Return the (x, y) coordinate for the center point of the cell that contains the specified text.  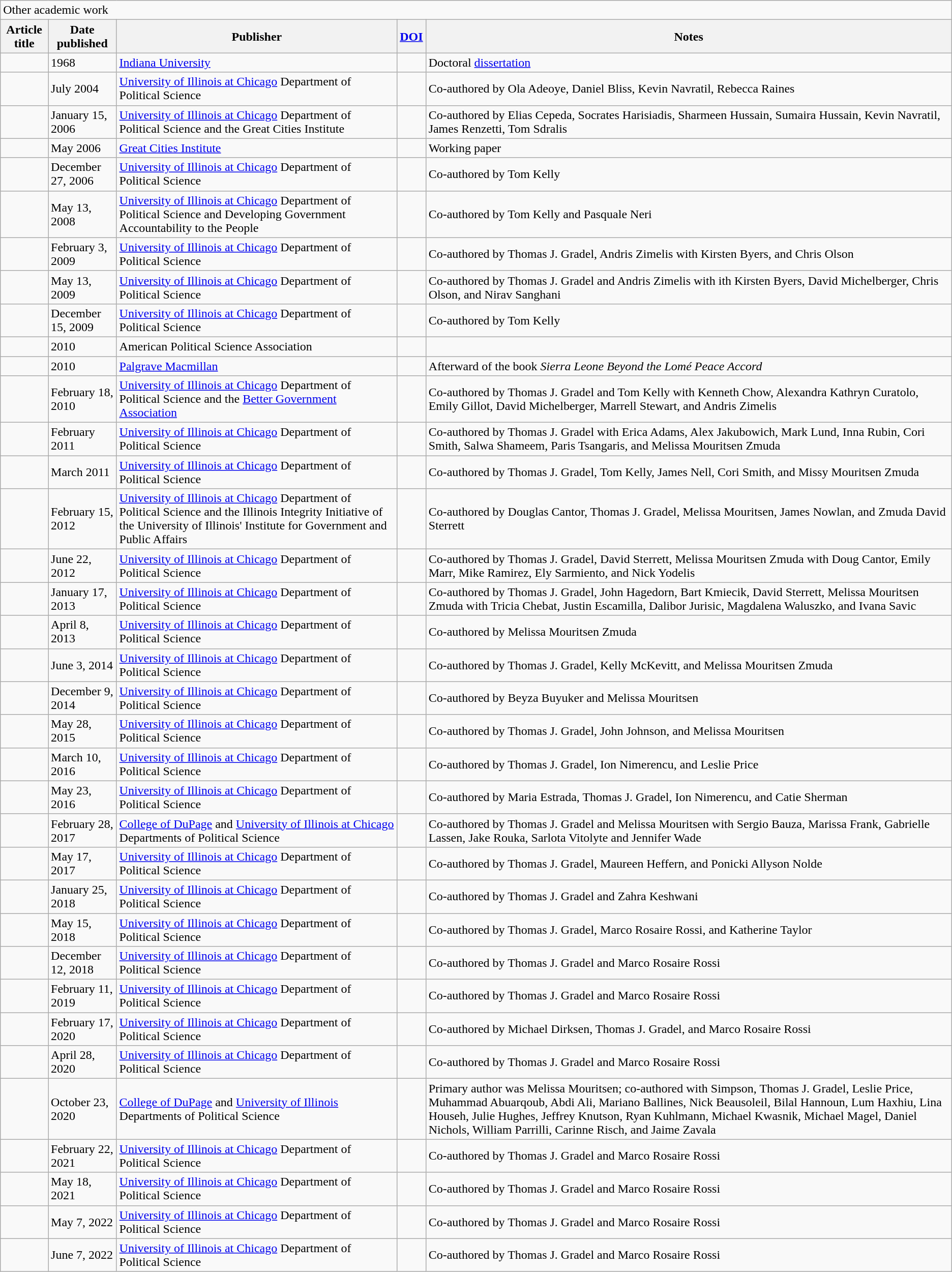
February 15, 2012 (82, 519)
February 17, 2020 (82, 1029)
March 10, 2016 (82, 764)
Co-authored by Beyza Buyuker and Melissa Mouritsen (689, 698)
February 3, 2009 (82, 254)
December 27, 2006 (82, 174)
December 9, 2014 (82, 698)
Palgrave Macmillan (257, 366)
May 18, 2021 (82, 1189)
May 23, 2016 (82, 797)
DOI (411, 37)
Co-authored by Thomas J. Gradel and Andris Zimelis with ith Kirsten Byers, David Michelberger, Chris Olson, and Nirav Sanghani (689, 287)
February 18, 2010 (82, 399)
Date published (82, 37)
Co-authored by Douglas Cantor, Thomas J. Gradel, Melissa Mouritsen, James Nowlan, and Zmuda David Sterrett (689, 519)
Other academic work (476, 10)
June 22, 2012 (82, 566)
Co-authored by Thomas J. Gradel, John Johnson, and Melissa Mouritsen (689, 731)
June 7, 2022 (82, 1255)
July 2004 (82, 88)
Co-authored by Elias Cepeda, Socrates Harisiadis, Sharmeen Hussain, Sumaira Hussain, Kevin Navratil, James Renzetti, Tom Sdralis (689, 122)
December 12, 2018 (82, 963)
October 23, 2020 (82, 1109)
June 3, 2014 (82, 665)
Co-authored by Thomas J. Gradel, David Sterrett, Melissa Mouritsen Zmuda with Doug Cantor, Emily Marr, Mike Ramirez, Ely Sarmiento, and Nick Yodelis (689, 566)
May 2006 (82, 148)
Co-authored by Maria Estrada, Thomas J. Gradel, Ion Nimerencu, and Catie Sherman (689, 797)
College of DuPage and University of Illinois at Chicago Departments of Political Science (257, 830)
Co-authored by Thomas J. Gradel, Tom Kelly, James Nell, Cori Smith, and Missy Mouritsen Zmuda (689, 472)
January 17, 2013 (82, 599)
Doctoral dissertation (689, 63)
University of Illinois at Chicago Department of Political Science and Developing Government Accountability to the People (257, 214)
December 15, 2009 (82, 320)
Publisher (257, 37)
Co-authored by Tom Kelly and Pasquale Neri (689, 214)
Indiana University (257, 63)
Afterward of the book Sierra Leone Beyond the Lomé Peace Accord (689, 366)
January 25, 2018 (82, 896)
January 15, 2006 (82, 122)
Co-authored by Thomas J. Gradel, Kelly McKevitt, and Melissa Mouritsen Zmuda (689, 665)
Co-authored by Thomas J. Gradel, Maureen Heffern, and Ponicki Allyson Nolde (689, 864)
Co-authored by Ola Adeoye, Daniel Bliss, Kevin Navratil, Rebecca Raines (689, 88)
Co-authored by Michael Dirksen, Thomas J. Gradel, and Marco Rosaire Rossi (689, 1029)
February 22, 2021 (82, 1156)
University of Illinois at Chicago Department of Political Science and the Better Government Association (257, 399)
May 28, 2015 (82, 731)
February 28, 2017 (82, 830)
April 28, 2020 (82, 1062)
Notes (689, 37)
May 13, 2008 (82, 214)
Co-authored by Thomas J. Gradel, Ion Nimerencu, and Leslie Price (689, 764)
Working paper (689, 148)
May 13, 2009 (82, 287)
Article title (24, 37)
May 17, 2017 (82, 864)
American Political Science Association (257, 346)
February 11, 2019 (82, 996)
March 2011 (82, 472)
Co-authored by Thomas J. Gradel, Andris Zimelis with Kirsten Byers, and Chris Olson (689, 254)
College of DuPage and University of Illinois Departments of Political Science (257, 1109)
Co-authored by Melissa Mouritsen Zmuda (689, 632)
University of Illinois at Chicago Department of Political Science and the Great Cities Institute (257, 122)
February 2011 (82, 439)
Great Cities Institute (257, 148)
Co-authored by Thomas J. Gradel and Zahra Keshwani (689, 896)
May 7, 2022 (82, 1222)
May 15, 2018 (82, 930)
April 8, 2013 (82, 632)
Co-authored by Thomas J. Gradel, Marco Rosaire Rossi, and Katherine Taylor (689, 930)
1968 (82, 63)
